Scan for the cell matching the given text and deliver its (x, y) coordinate at center. 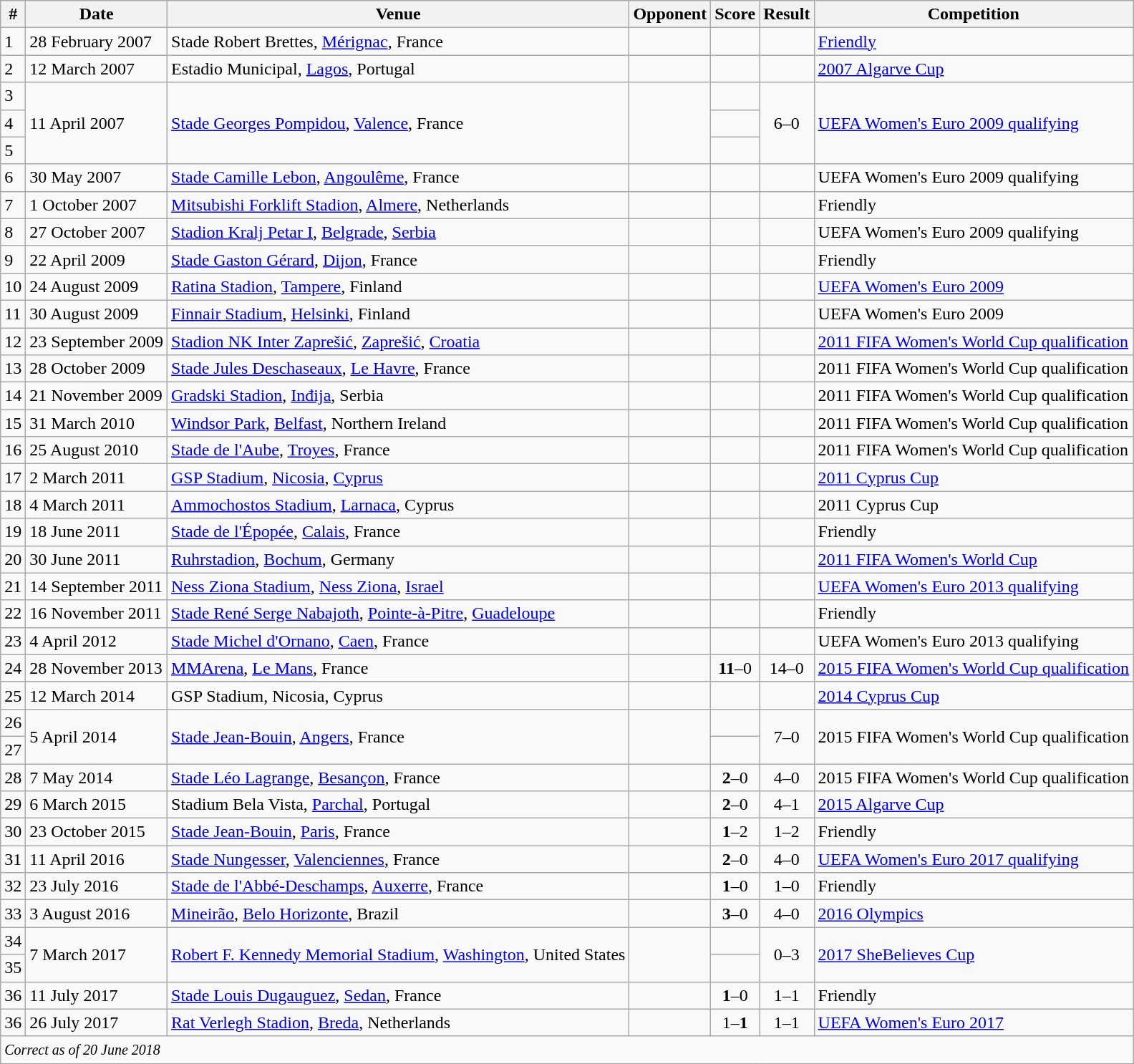
2016 Olympics (974, 914)
3 (13, 96)
Stade Louis Dugauguez, Sedan, France (398, 995)
33 (13, 914)
4 April 2012 (97, 641)
35 (13, 968)
29 (13, 805)
13 (13, 369)
11–0 (735, 668)
4–1 (787, 805)
Robert F. Kennedy Memorial Stadium, Washington, United States (398, 954)
Gradski Stadion, Inđija, Serbia (398, 396)
3 August 2016 (97, 914)
Stade René Serge Nabajoth, Pointe-à-Pitre, Guadeloupe (398, 614)
Mitsubishi Forklift Stadion, Almere, Netherlands (398, 205)
12 March 2007 (97, 69)
Stade Nungesser, Valenciennes, France (398, 859)
3–0 (735, 914)
7 (13, 205)
6–0 (787, 123)
2014 Cyprus Cup (974, 695)
Opponent (670, 14)
32 (13, 886)
Stade Michel d'Ornano, Caen, France (398, 641)
Stade Jean-Bouin, Angers, France (398, 736)
Stadium Bela Vista, Parchal, Portugal (398, 805)
Ruhrstadion, Bochum, Germany (398, 559)
2 (13, 69)
21 November 2009 (97, 396)
12 (13, 342)
Date (97, 14)
1 October 2007 (97, 205)
Correct as of 20 June 2018 (567, 1050)
30 June 2011 (97, 559)
23 (13, 641)
Estadio Municipal, Lagos, Portugal (398, 69)
Mineirão, Belo Horizonte, Brazil (398, 914)
2015 Algarve Cup (974, 805)
30 (13, 832)
2011 FIFA Women's World Cup (974, 559)
11 April 2007 (97, 123)
14–0 (787, 668)
5 April 2014 (97, 736)
7–0 (787, 736)
Stadion NK Inter Zaprešić, Zaprešić, Croatia (398, 342)
18 June 2011 (97, 532)
31 March 2010 (97, 423)
UEFA Women's Euro 2017 qualifying (974, 859)
17 (13, 478)
2007 Algarve Cup (974, 69)
Finnair Stadium, Helsinki, Finland (398, 314)
14 September 2011 (97, 586)
20 (13, 559)
11 July 2017 (97, 995)
Score (735, 14)
26 July 2017 (97, 1022)
Result (787, 14)
Stade Gaston Gérard, Dijon, France (398, 259)
8 (13, 232)
28 November 2013 (97, 668)
5 (13, 150)
4 March 2011 (97, 505)
21 (13, 586)
30 May 2007 (97, 178)
7 May 2014 (97, 777)
9 (13, 259)
34 (13, 941)
Stade Georges Pompidou, Valence, France (398, 123)
Windsor Park, Belfast, Northern Ireland (398, 423)
27 (13, 750)
25 August 2010 (97, 450)
Stade Camille Lebon, Angoulême, France (398, 178)
Stade Léo Lagrange, Besançon, France (398, 777)
30 August 2009 (97, 314)
UEFA Women's Euro 2017 (974, 1022)
11 (13, 314)
Stade de l'Abbé-Deschamps, Auxerre, France (398, 886)
10 (13, 286)
Competition (974, 14)
25 (13, 695)
2017 SheBelieves Cup (974, 954)
14 (13, 396)
Ness Ziona Stadium, Ness Ziona, Israel (398, 586)
16 (13, 450)
Stade de l'Épopée, Calais, France (398, 532)
Stade Robert Brettes, Mérignac, France (398, 42)
Ammochostos Stadium, Larnaca, Cyprus (398, 505)
4 (13, 123)
2 March 2011 (97, 478)
19 (13, 532)
12 March 2014 (97, 695)
Rat Verlegh Stadion, Breda, Netherlands (398, 1022)
# (13, 14)
23 October 2015 (97, 832)
27 October 2007 (97, 232)
28 February 2007 (97, 42)
28 (13, 777)
1 (13, 42)
31 (13, 859)
26 (13, 722)
24 August 2009 (97, 286)
28 October 2009 (97, 369)
Venue (398, 14)
6 (13, 178)
16 November 2011 (97, 614)
11 April 2016 (97, 859)
22 (13, 614)
23 July 2016 (97, 886)
Stade Jules Deschaseaux, Le Havre, France (398, 369)
Stade de l'Aube, Troyes, France (398, 450)
18 (13, 505)
22 April 2009 (97, 259)
Ratina Stadion, Tampere, Finland (398, 286)
15 (13, 423)
MMArena, Le Mans, France (398, 668)
23 September 2009 (97, 342)
24 (13, 668)
Stade Jean-Bouin, Paris, France (398, 832)
7 March 2017 (97, 954)
Stadion Kralj Petar I, Belgrade, Serbia (398, 232)
0–3 (787, 954)
6 March 2015 (97, 805)
